Scan for the cell matching the given text and deliver its (X, Y) coordinate at center. 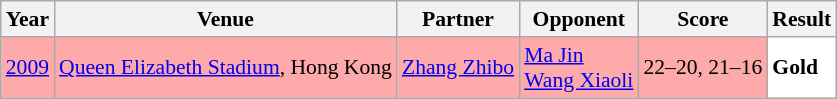
Venue (226, 19)
22–20, 21–16 (702, 68)
Queen Elizabeth Stadium, Hong Kong (226, 68)
Ma Jin Wang Xiaoli (578, 68)
Year (28, 19)
Partner (458, 19)
Opponent (578, 19)
2009 (28, 68)
Score (702, 19)
Gold (802, 68)
Zhang Zhibo (458, 68)
Result (802, 19)
